Identify which cell holds the provided text, then report its (x, y) central coordinate. 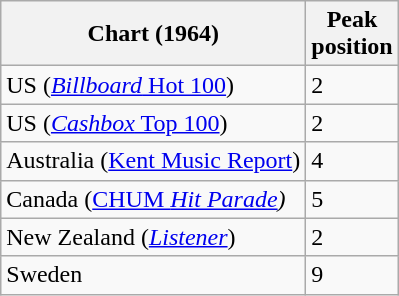
4 (352, 161)
Canada (CHUM Hit Parade) (154, 199)
Chart (1964) (154, 34)
9 (352, 275)
5 (352, 199)
Peakposition (352, 34)
Australia (Kent Music Report) (154, 161)
US (Cashbox Top 100) (154, 123)
Sweden (154, 275)
US (Billboard Hot 100) (154, 85)
New Zealand (Listener) (154, 237)
